For the text-containing cell, return its midpoint in [X, Y] coordinate format. 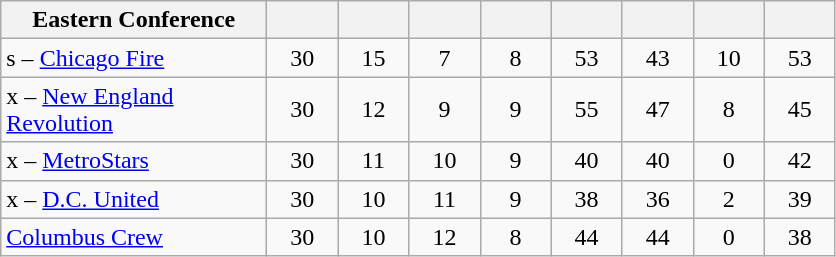
x – MetroStars [134, 161]
2 [728, 199]
7 [444, 58]
15 [374, 58]
42 [800, 161]
36 [658, 199]
45 [800, 110]
55 [586, 110]
Eastern Conference [134, 20]
47 [658, 110]
Columbus Crew [134, 237]
x – D.C. United [134, 199]
39 [800, 199]
43 [658, 58]
x – New England Revolution [134, 110]
s – Chicago Fire [134, 58]
